Provide the [x, y] coordinate of the cell's center where the given text is located.  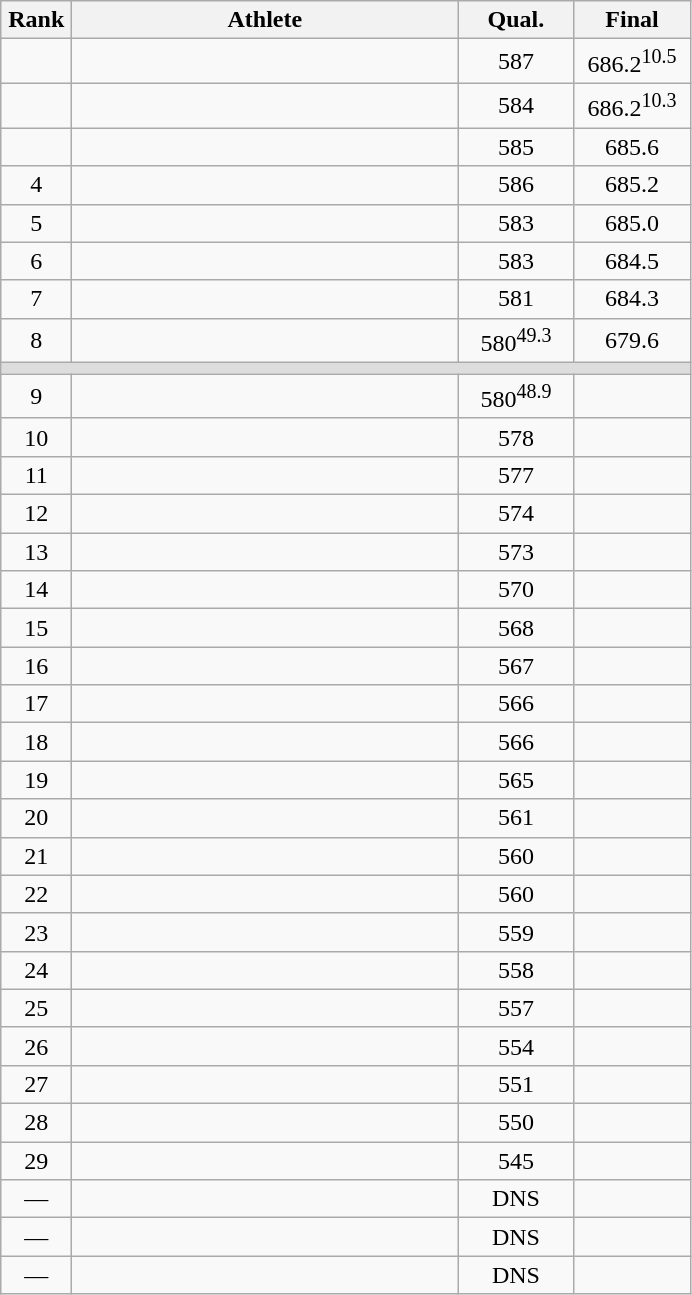
21 [36, 856]
Rank [36, 20]
574 [516, 514]
Athlete [265, 20]
14 [36, 590]
685.0 [632, 223]
573 [516, 552]
58048.9 [516, 396]
Final [632, 20]
27 [36, 1084]
559 [516, 932]
578 [516, 437]
25 [36, 1008]
584 [516, 106]
12 [36, 514]
18 [36, 742]
4 [36, 185]
684.3 [632, 299]
570 [516, 590]
11 [36, 475]
Qual. [516, 20]
554 [516, 1046]
16 [36, 666]
545 [516, 1161]
685.6 [632, 147]
5 [36, 223]
587 [516, 62]
568 [516, 628]
22 [36, 894]
686.210.3 [632, 106]
6 [36, 261]
679.6 [632, 340]
581 [516, 299]
577 [516, 475]
23 [36, 932]
551 [516, 1084]
565 [516, 780]
17 [36, 704]
58049.3 [516, 340]
585 [516, 147]
685.2 [632, 185]
558 [516, 970]
9 [36, 396]
7 [36, 299]
567 [516, 666]
686.210.5 [632, 62]
10 [36, 437]
19 [36, 780]
550 [516, 1123]
13 [36, 552]
557 [516, 1008]
28 [36, 1123]
684.5 [632, 261]
29 [36, 1161]
8 [36, 340]
15 [36, 628]
561 [516, 818]
26 [36, 1046]
20 [36, 818]
586 [516, 185]
24 [36, 970]
